From the cell containing the given text, extract its center point as (X, Y) coordinate. 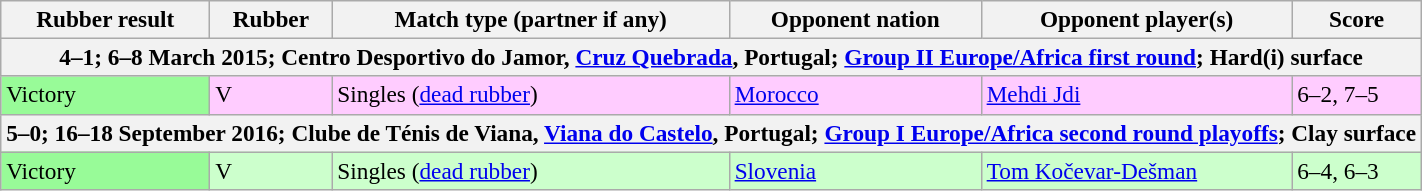
6–2, 7–5 (1357, 95)
Rubber result (106, 19)
Mehdi Jdi (1136, 95)
Opponent nation (855, 19)
4–1; 6–8 March 2015; Centro Desportivo do Jamor, Cruz Quebrada, Portugal; Group II Europe/Africa first round; Hard(i) surface (712, 57)
Score (1357, 19)
Slovenia (855, 170)
Opponent player(s) (1136, 19)
Match type (partner if any) (530, 19)
Rubber (271, 19)
6–4, 6–3 (1357, 170)
5–0; 16–18 September 2016; Clube de Ténis de Viana, Viana do Castelo, Portugal; Group I Europe/Africa second round playoffs; Clay surface (712, 133)
Morocco (855, 95)
Tom Kočevar-Dešman (1136, 170)
